Determine the [x, y] coordinate at the center of the cell enclosing the given text.  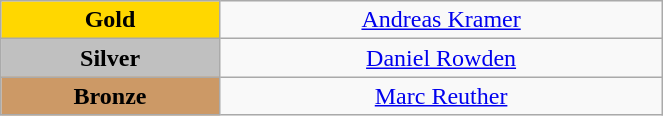
Silver [110, 58]
Gold [110, 20]
Andreas Kramer [441, 20]
Marc Reuther [441, 96]
Bronze [110, 96]
Daniel Rowden [441, 58]
